Pinpoint the cell where the given text exists, returning its [x, y] midpoint coordinate. 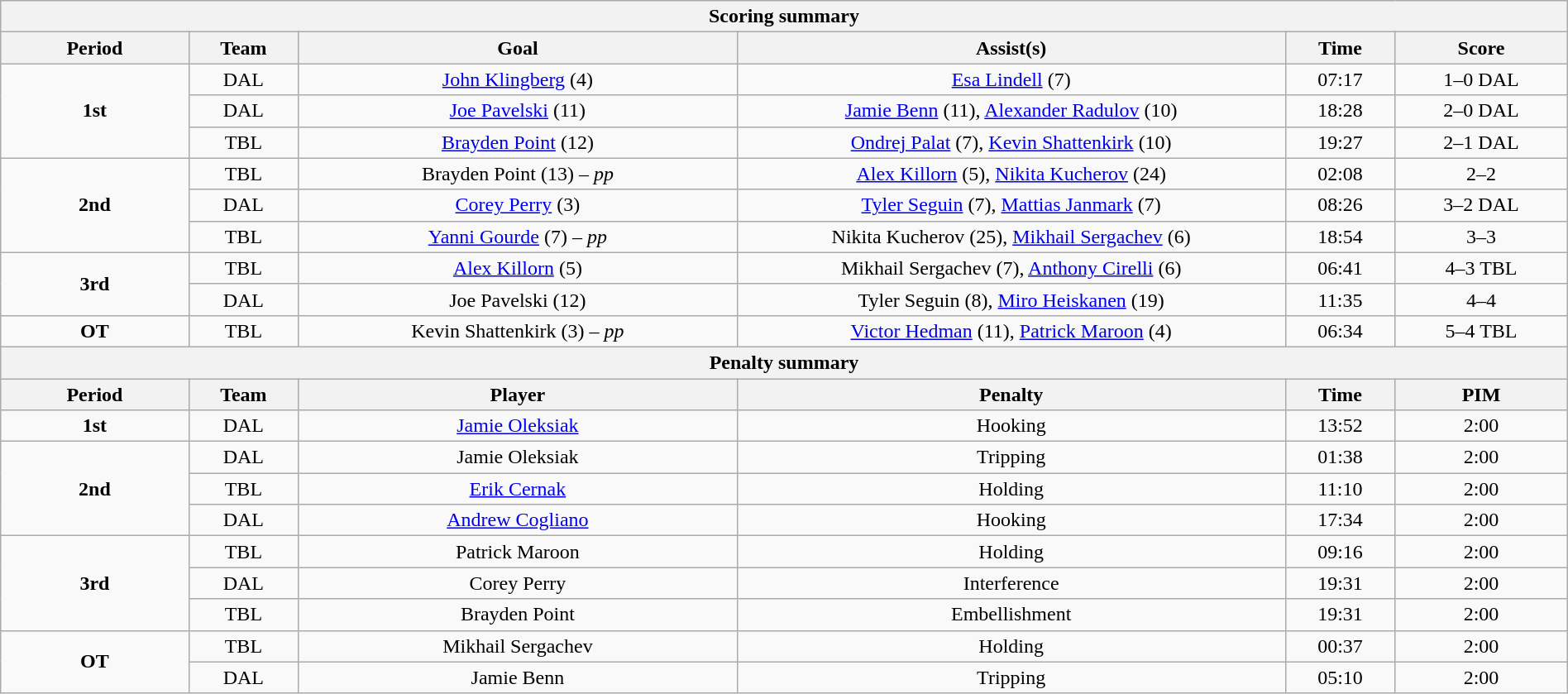
18:28 [1340, 111]
Victor Hedman (11), Patrick Maroon (4) [1011, 331]
Penalty [1011, 395]
Alex Killorn (5), Nikita Kucherov (24) [1011, 174]
Score [1481, 48]
19:27 [1340, 142]
Goal [518, 48]
Esa Lindell (7) [1011, 79]
Tyler Seguin (7), Mattias Janmark (7) [1011, 205]
1–0 DAL [1481, 79]
Brayden Point (13) – pp [518, 174]
Penalty summary [784, 362]
Andrew Cogliano [518, 520]
Ondrej Palat (7), Kevin Shattenkirk (10) [1011, 142]
Joe Pavelski (12) [518, 299]
4–3 TBL [1481, 268]
18:54 [1340, 237]
Nikita Kucherov (25), Mikhail Sergachev (6) [1011, 237]
06:34 [1340, 331]
5–4 TBL [1481, 331]
4–4 [1481, 299]
Patrick Maroon [518, 552]
Corey Perry [518, 583]
Scoring summary [784, 17]
Tyler Seguin (8), Miro Heiskanen (19) [1011, 299]
11:10 [1340, 489]
Mikhail Sergachev [518, 646]
Brayden Point (12) [518, 142]
Player [518, 395]
Alex Killorn (5) [518, 268]
Jamie Benn [518, 677]
Corey Perry (3) [518, 205]
01:38 [1340, 457]
02:08 [1340, 174]
Brayden Point [518, 615]
11:35 [1340, 299]
07:17 [1340, 79]
Kevin Shattenkirk (3) – pp [518, 331]
05:10 [1340, 677]
17:34 [1340, 520]
2–0 DAL [1481, 111]
08:26 [1340, 205]
Embellishment [1011, 615]
2–2 [1481, 174]
2–1 DAL [1481, 142]
PIM [1481, 395]
13:52 [1340, 426]
00:37 [1340, 646]
3–3 [1481, 237]
Erik Cernak [518, 489]
Interference [1011, 583]
Joe Pavelski (11) [518, 111]
John Klingberg (4) [518, 79]
Assist(s) [1011, 48]
Jamie Benn (11), Alexander Radulov (10) [1011, 111]
Mikhail Sergachev (7), Anthony Cirelli (6) [1011, 268]
3–2 DAL [1481, 205]
Yanni Gourde (7) – pp [518, 237]
06:41 [1340, 268]
09:16 [1340, 552]
